Identify which cell holds the provided text, then report its [X, Y] central coordinate. 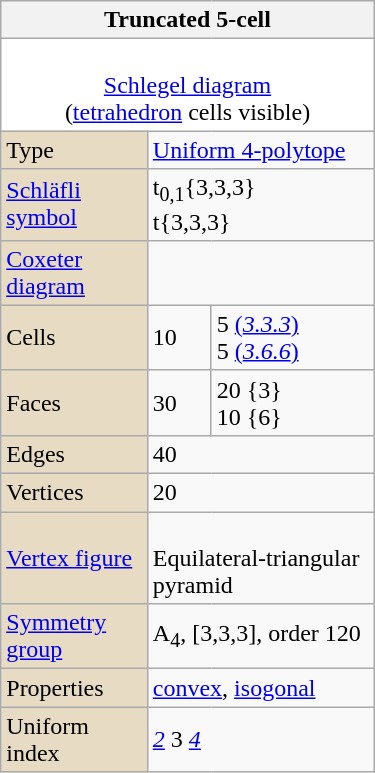
t0,1{3,3,3}t{3,3,3} [260, 204]
Truncated 5-cell [188, 20]
Properties [74, 688]
Schläfli symbol [74, 204]
Edges [74, 454]
Equilateral-triangular pyramid [260, 558]
10 [179, 338]
Coxeter diagram [74, 272]
2 3 4 [260, 740]
Cells [74, 338]
Vertices [74, 493]
Vertex figure [74, 558]
20 [260, 493]
A4, [3,3,3], order 120 [260, 636]
Schlegel diagram(tetrahedron cells visible) [188, 85]
40 [260, 454]
Faces [74, 402]
5 (3.3.3) 5 (3.6.6) [292, 338]
convex, isogonal [260, 688]
Type [74, 150]
Uniform 4-polytope [260, 150]
30 [179, 402]
Uniform index [74, 740]
Symmetry group [74, 636]
20 {3}10 {6} [292, 402]
